Provide the [x, y] coordinate of the cell's center where the given text is located.  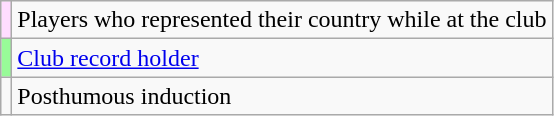
Players who represented their country while at the club [282, 20]
Club record holder [282, 58]
Posthumous induction [282, 96]
